Output the [X, Y] coordinate of the center of the cell containing the given text.  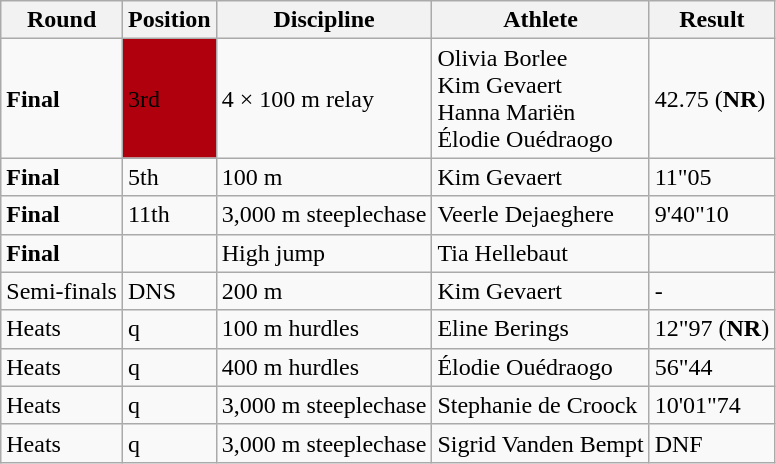
DNF [712, 443]
100 m [324, 177]
4 × 100 m relay [324, 98]
DNS [169, 291]
Élodie Ouédraogo [540, 367]
200 m [324, 291]
- [712, 291]
Position [169, 20]
Eline Berings [540, 329]
Tia Hellebaut [540, 253]
Athlete [540, 20]
11"05 [712, 177]
400 m hurdles [324, 367]
Sigrid Vanden Bempt [540, 443]
Result [712, 20]
10'01"74 [712, 405]
Discipline [324, 20]
Stephanie de Croock [540, 405]
11th [169, 215]
12"97 (NR) [712, 329]
5th [169, 177]
Semi-finals [62, 291]
3rd [169, 98]
Round [62, 20]
Olivia Borlee Kim Gevaert Hanna Mariën Élodie Ouédraogo [540, 98]
9'40"10 [712, 215]
56"44 [712, 367]
Veerle Dejaeghere [540, 215]
High jump [324, 253]
42.75 (NR) [712, 98]
100 m hurdles [324, 329]
